Output the (x, y) coordinate of the center of the cell containing the given text.  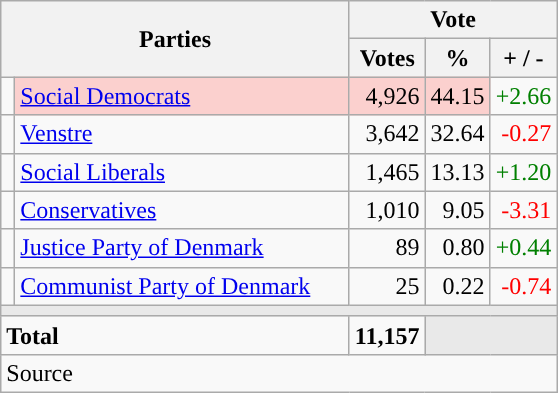
Communist Party of Denmark (182, 286)
Social Liberals (182, 172)
25 (387, 286)
Parties (176, 39)
+ / - (524, 58)
9.05 (458, 210)
1,010 (387, 210)
Vote (452, 20)
3,642 (387, 134)
89 (387, 248)
11,157 (387, 335)
0.80 (458, 248)
Total (176, 335)
+0.44 (524, 248)
4,926 (387, 96)
+1.20 (524, 172)
Social Democrats (182, 96)
Source (279, 373)
32.64 (458, 134)
13.13 (458, 172)
-0.27 (524, 134)
44.15 (458, 96)
Votes (387, 58)
1,465 (387, 172)
% (458, 58)
0.22 (458, 286)
Conservatives (182, 210)
+2.66 (524, 96)
Justice Party of Denmark (182, 248)
-0.74 (524, 286)
-3.31 (524, 210)
Venstre (182, 134)
